Return the [X, Y] coordinate for the center point of the cell that contains the specified text.  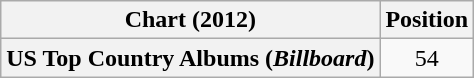
54 [427, 58]
Position [427, 20]
US Top Country Albums (Billboard) [190, 58]
Chart (2012) [190, 20]
